Extract the [X, Y] coordinate from the center of the cell holding the provided text.  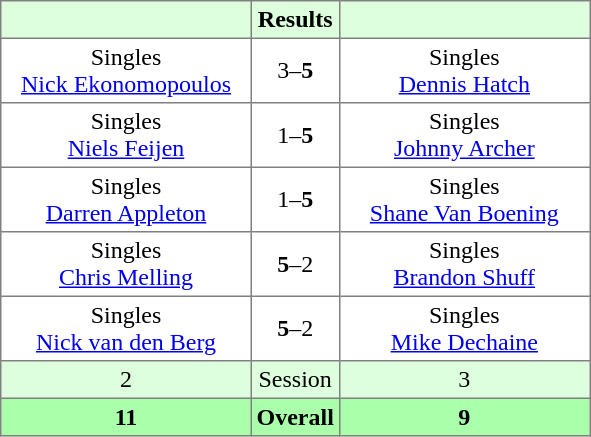
Results [295, 20]
SinglesNick van den Berg [126, 328]
3 [464, 380]
2 [126, 380]
9 [464, 417]
Session [295, 380]
SinglesChris Melling [126, 264]
SinglesNiels Feijen [126, 135]
SinglesJohnny Archer [464, 135]
SinglesBrandon Shuff [464, 264]
SinglesNick Ekonomopoulos [126, 70]
Overall [295, 417]
SinglesMike Dechaine [464, 328]
11 [126, 417]
SinglesShane Van Boening [464, 199]
SinglesDennis Hatch [464, 70]
SinglesDarren Appleton [126, 199]
3–5 [295, 70]
